Identify which cell holds the provided text, then report its (X, Y) central coordinate. 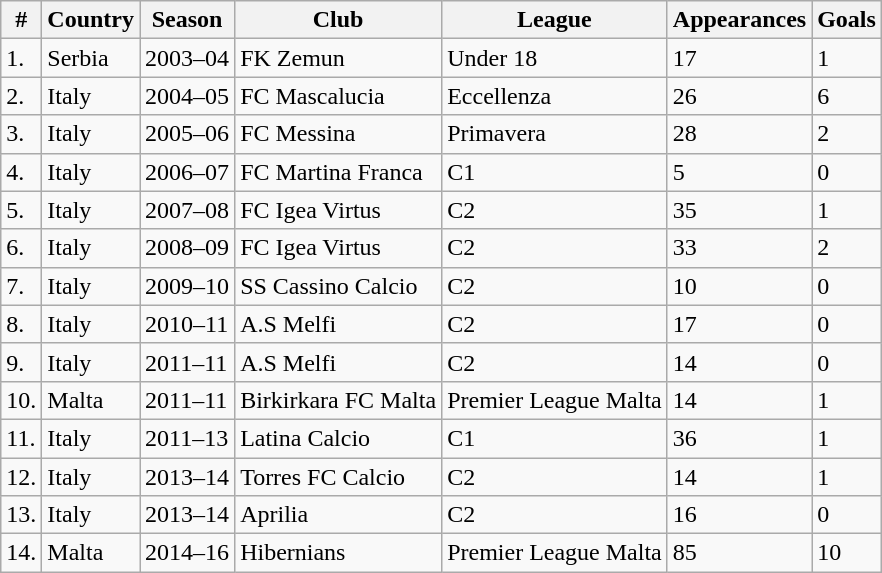
11. (22, 438)
5. (22, 210)
FC Martina Franca (338, 172)
FK Zemun (338, 58)
League (555, 20)
Goals (847, 20)
2008–09 (188, 248)
Eccellenza (555, 96)
3. (22, 134)
FC Mascalucia (338, 96)
36 (739, 438)
2014–16 (188, 553)
14. (22, 553)
Country (91, 20)
2004–05 (188, 96)
Torres FC Calcio (338, 477)
2007–08 (188, 210)
26 (739, 96)
5 (739, 172)
Birkirkara FC Malta (338, 400)
13. (22, 515)
# (22, 20)
85 (739, 553)
Appearances (739, 20)
Latina Calcio (338, 438)
33 (739, 248)
35 (739, 210)
Hibernians (338, 553)
Season (188, 20)
2010–11 (188, 324)
Serbia (91, 58)
Aprilia (338, 515)
4. (22, 172)
2011–13 (188, 438)
6. (22, 248)
2. (22, 96)
12. (22, 477)
7. (22, 286)
8. (22, 324)
10. (22, 400)
SS Cassino Calcio (338, 286)
28 (739, 134)
6 (847, 96)
FC Messina (338, 134)
2009–10 (188, 286)
Primavera (555, 134)
Under 18 (555, 58)
2005–06 (188, 134)
1. (22, 58)
9. (22, 362)
Club (338, 20)
2003–04 (188, 58)
2006–07 (188, 172)
16 (739, 515)
